Search for the cell housing the specified text and yield its (X, Y) center coordinate. 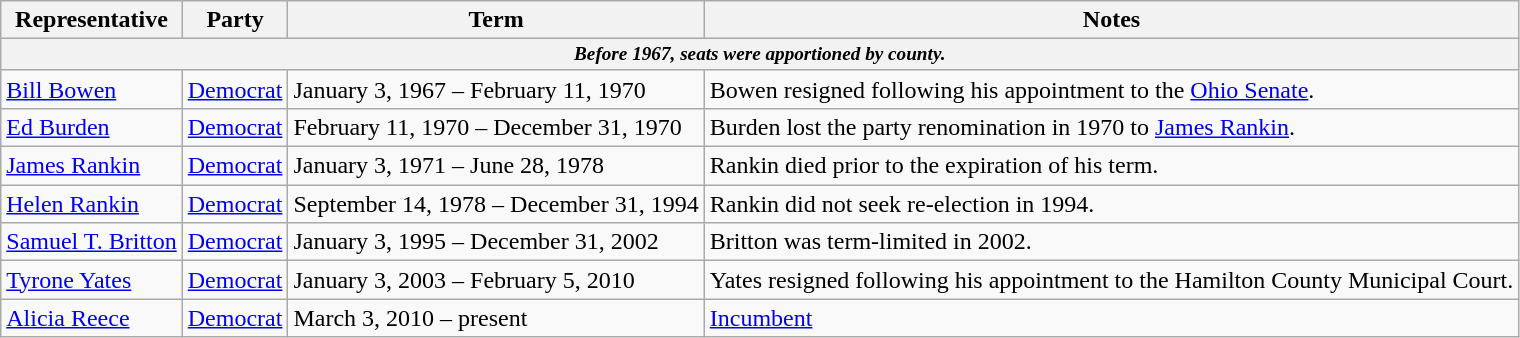
September 14, 1978 – December 31, 1994 (496, 204)
Term (496, 20)
Rankin did not seek re-election in 1994. (1112, 204)
Before 1967, seats were apportioned by county. (760, 55)
Party (235, 20)
Incumbent (1112, 318)
James Rankin (92, 166)
Yates resigned following his appointment to the Hamilton County Municipal Court. (1112, 280)
Ed Burden (92, 128)
Britton was term-limited in 2002. (1112, 242)
Representative (92, 20)
Helen Rankin (92, 204)
Bowen resigned following his appointment to the Ohio Senate. (1112, 89)
Alicia Reece (92, 318)
January 3, 1967 – February 11, 1970 (496, 89)
Burden lost the party renomination in 1970 to James Rankin. (1112, 128)
January 3, 1971 – June 28, 1978 (496, 166)
Bill Bowen (92, 89)
Samuel T. Britton (92, 242)
Rankin died prior to the expiration of his term. (1112, 166)
Tyrone Yates (92, 280)
March 3, 2010 – present (496, 318)
January 3, 2003 – February 5, 2010 (496, 280)
Notes (1112, 20)
February 11, 1970 – December 31, 1970 (496, 128)
January 3, 1995 – December 31, 2002 (496, 242)
